Locate the cell with the specified text and output its [x, y] center coordinate. 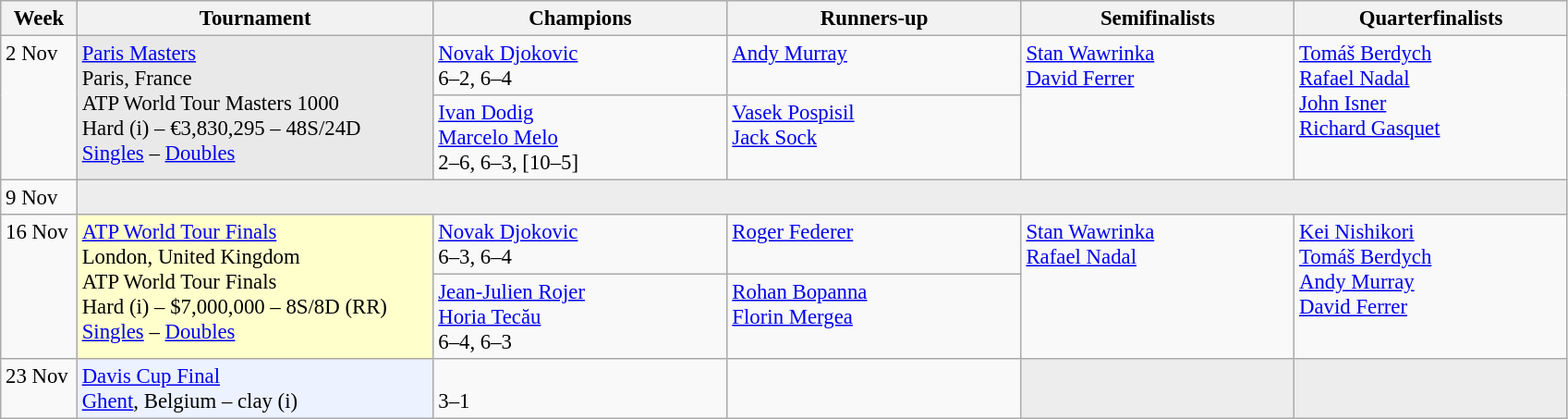
Vasek Pospisil Jack Sock [874, 138]
23 Nov [39, 388]
Ivan Dodig Marcelo Melo 2–6, 6–3, [10–5] [580, 138]
Tomáš Berdych Rafael Nadal John Isner Richard Gasquet [1431, 108]
Kei Nishikori Tomáš Berdych Andy Murray David Ferrer [1431, 287]
Semifinalists [1158, 18]
Rohan Bopanna Florin Mergea [874, 317]
Jean-Julien Rojer Horia Tecău6–4, 6–3 [580, 317]
16 Nov [39, 287]
Tournament [255, 18]
Stan Wawrinka Rafael Nadal [1158, 287]
Champions [580, 18]
Paris Masters Paris, FranceATP World Tour Masters 1000Hard (i) – €3,830,295 – 48S/24DSingles – Doubles [255, 108]
Roger Federer [874, 244]
Andy Murray [874, 67]
ATP World Tour Finals London, United KingdomATP World Tour FinalsHard (i) – $7,000,000 – 8S/8D (RR)Singles – Doubles [255, 287]
3–1 [580, 388]
Novak Djokovic6–2, 6–4 [580, 67]
Week [39, 18]
Stan Wawrinka David Ferrer [1158, 108]
Novak Djokovic6–3, 6–4 [580, 244]
Runners-up [874, 18]
2 Nov [39, 108]
9 Nov [39, 198]
Quarterfinalists [1431, 18]
Davis Cup Final Ghent, Belgium – clay (i) [255, 388]
